Search for the cell housing the specified text and yield its (x, y) center coordinate. 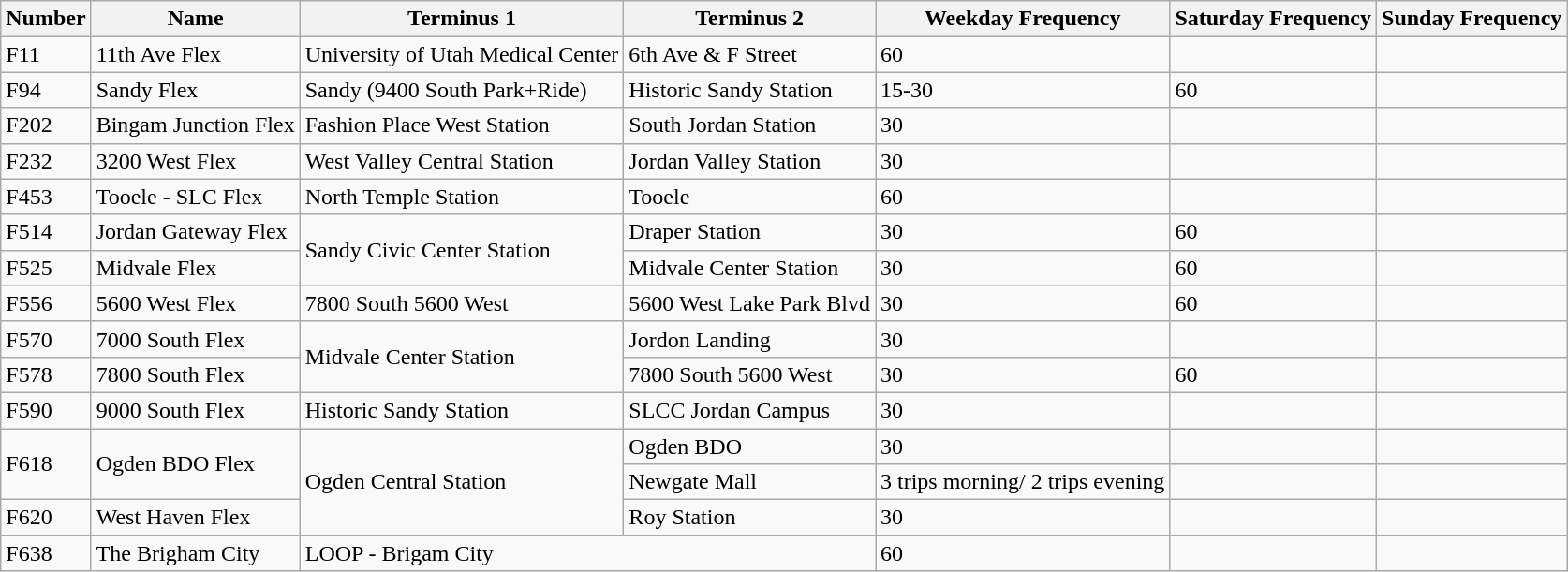
15-30 (1022, 90)
F556 (46, 303)
Terminus 2 (749, 19)
Roy Station (749, 518)
Jordan Valley Station (749, 161)
Sandy (9400 South Park+Ride) (462, 90)
Midvale Flex (195, 268)
Terminus 1 (462, 19)
Saturday Frequency (1274, 19)
Name (195, 19)
F94 (46, 90)
Tooele (749, 197)
7800 South Flex (195, 374)
LOOP - Brigam City (587, 553)
University of Utah Medical Center (462, 54)
Tooele - SLC Flex (195, 197)
Ogden BDO (749, 447)
F202 (46, 125)
SLCC Jordan Campus (749, 410)
Sandy Flex (195, 90)
7000 South Flex (195, 339)
F232 (46, 161)
Newgate Mall (749, 482)
Bingam Junction Flex (195, 125)
F514 (46, 232)
5600 West Lake Park Blvd (749, 303)
Sandy Civic Center Station (462, 250)
Draper Station (749, 232)
F578 (46, 374)
3 trips morning/ 2 trips evening (1022, 482)
Weekday Frequency (1022, 19)
3200 West Flex (195, 161)
West Valley Central Station (462, 161)
F453 (46, 197)
West Haven Flex (195, 518)
Ogden BDO Flex (195, 464)
The Brigham City (195, 553)
Number (46, 19)
Fashion Place West Station (462, 125)
F638 (46, 553)
F618 (46, 464)
F11 (46, 54)
F620 (46, 518)
Jordon Landing (749, 339)
6th Ave & F Street (749, 54)
Ogden Central Station (462, 482)
Jordan Gateway Flex (195, 232)
North Temple Station (462, 197)
11th Ave Flex (195, 54)
South Jordan Station (749, 125)
5600 West Flex (195, 303)
F570 (46, 339)
9000 South Flex (195, 410)
F590 (46, 410)
Sunday Frequency (1472, 19)
F525 (46, 268)
